Return the (X, Y) coordinate for the center point of the cell that contains the specified text.  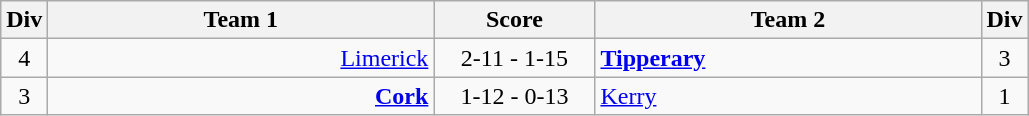
1 (1004, 96)
Team 1 (241, 20)
Limerick (241, 58)
Score (514, 20)
2-11 - 1-15 (514, 58)
4 (24, 58)
Tipperary (788, 58)
Kerry (788, 96)
Cork (241, 96)
1-12 - 0-13 (514, 96)
Team 2 (788, 20)
